Provide the (X, Y) coordinate of the cell's center where the given text is located.  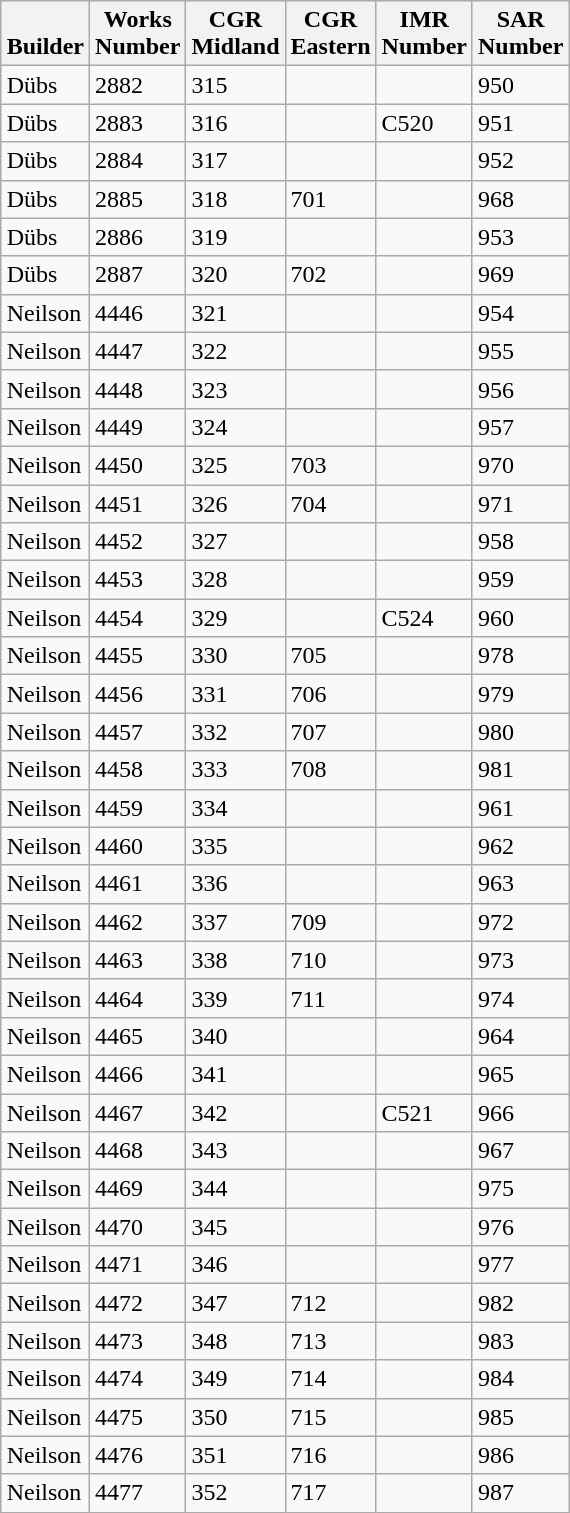
716 (330, 1455)
4472 (138, 1303)
4448 (138, 389)
965 (520, 1074)
2887 (138, 275)
4468 (138, 1151)
329 (236, 618)
4455 (138, 656)
340 (236, 1036)
337 (236, 922)
350 (236, 1417)
951 (520, 123)
343 (236, 1151)
2883 (138, 123)
969 (520, 275)
715 (330, 1417)
4451 (138, 503)
CGRMidland (236, 34)
957 (520, 427)
960 (520, 618)
322 (236, 351)
962 (520, 846)
331 (236, 694)
979 (520, 694)
4469 (138, 1189)
326 (236, 503)
341 (236, 1074)
4459 (138, 808)
966 (520, 1113)
324 (236, 427)
4450 (138, 465)
2886 (138, 237)
4453 (138, 580)
4460 (138, 846)
975 (520, 1189)
4477 (138, 1493)
SARNumber (520, 34)
4476 (138, 1455)
955 (520, 351)
963 (520, 884)
4466 (138, 1074)
713 (330, 1341)
315 (236, 85)
4462 (138, 922)
333 (236, 770)
702 (330, 275)
986 (520, 1455)
2885 (138, 199)
345 (236, 1227)
971 (520, 503)
972 (520, 922)
4458 (138, 770)
956 (520, 389)
978 (520, 656)
4446 (138, 313)
983 (520, 1341)
344 (236, 1189)
4461 (138, 884)
4452 (138, 542)
701 (330, 199)
323 (236, 389)
352 (236, 1493)
4464 (138, 998)
351 (236, 1455)
4447 (138, 351)
712 (330, 1303)
976 (520, 1227)
4473 (138, 1341)
982 (520, 1303)
336 (236, 884)
967 (520, 1151)
970 (520, 465)
703 (330, 465)
2884 (138, 161)
C521 (424, 1113)
332 (236, 732)
961 (520, 808)
342 (236, 1113)
328 (236, 580)
4471 (138, 1265)
CGREastern (330, 34)
338 (236, 960)
704 (330, 503)
4463 (138, 960)
321 (236, 313)
977 (520, 1265)
4454 (138, 618)
318 (236, 199)
346 (236, 1265)
950 (520, 85)
316 (236, 123)
709 (330, 922)
4456 (138, 694)
964 (520, 1036)
953 (520, 237)
985 (520, 1417)
707 (330, 732)
958 (520, 542)
4457 (138, 732)
2882 (138, 85)
317 (236, 161)
4474 (138, 1379)
349 (236, 1379)
320 (236, 275)
705 (330, 656)
980 (520, 732)
959 (520, 580)
981 (520, 770)
330 (236, 656)
319 (236, 237)
984 (520, 1379)
327 (236, 542)
717 (330, 1493)
C520 (424, 123)
Builder (45, 34)
347 (236, 1303)
974 (520, 998)
706 (330, 694)
325 (236, 465)
4475 (138, 1417)
708 (330, 770)
IMRNumber (424, 34)
4465 (138, 1036)
987 (520, 1493)
710 (330, 960)
973 (520, 960)
952 (520, 161)
954 (520, 313)
WorksNumber (138, 34)
339 (236, 998)
335 (236, 846)
348 (236, 1341)
4467 (138, 1113)
4449 (138, 427)
714 (330, 1379)
711 (330, 998)
968 (520, 199)
334 (236, 808)
4470 (138, 1227)
C524 (424, 618)
